Locate the cell with the specified text and output its (X, Y) center coordinate. 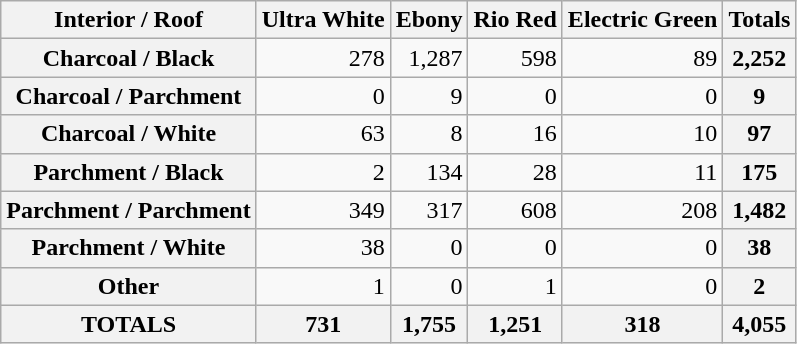
208 (642, 210)
11 (642, 172)
97 (760, 134)
Charcoal / White (128, 134)
Parchment / Parchment (128, 210)
Other (128, 286)
175 (760, 172)
598 (515, 58)
TOTALS (128, 324)
278 (323, 58)
Ultra White (323, 20)
63 (323, 134)
89 (642, 58)
Totals (760, 20)
28 (515, 172)
1,287 (429, 58)
317 (429, 210)
10 (642, 134)
Parchment / Black (128, 172)
8 (429, 134)
731 (323, 324)
16 (515, 134)
2,252 (760, 58)
134 (429, 172)
Parchment / White (128, 248)
1,482 (760, 210)
Ebony (429, 20)
349 (323, 210)
1,251 (515, 324)
Interior / Roof (128, 20)
Charcoal / Parchment (128, 96)
Electric Green (642, 20)
Rio Red (515, 20)
4,055 (760, 324)
1,755 (429, 324)
318 (642, 324)
Charcoal / Black (128, 58)
608 (515, 210)
